Identify which cell holds the provided text, then report its [X, Y] central coordinate. 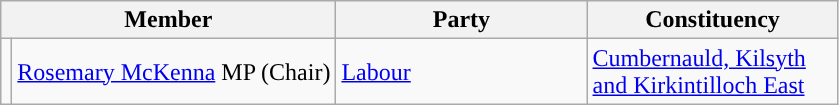
Party [462, 20]
Member [168, 20]
Constituency [712, 20]
Rosemary McKenna MP (Chair) [174, 72]
Labour [462, 72]
Cumbernauld, Kilsyth and Kirkintilloch East [712, 72]
